Return the (x, y) coordinate for the center point of the cell that contains the specified text.  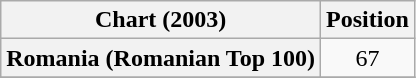
Chart (2003) (161, 20)
Position (368, 20)
67 (368, 58)
Romania (Romanian Top 100) (161, 58)
